Scan for the cell matching the given text and deliver its (x, y) coordinate at center. 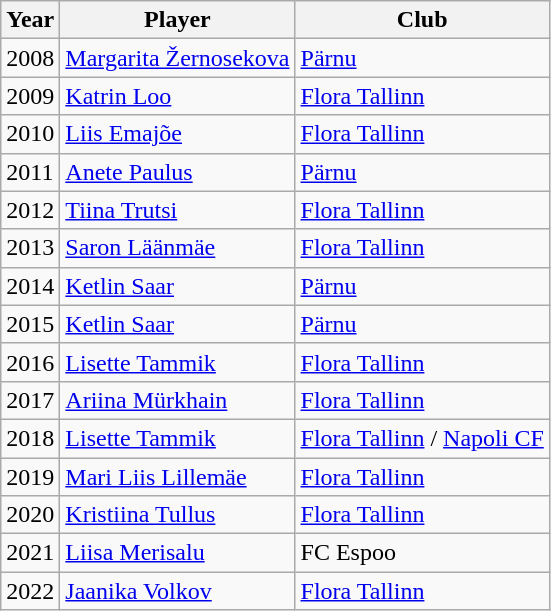
Anete Paulus (178, 172)
2021 (30, 553)
Player (178, 20)
Liis Emajõe (178, 134)
Year (30, 20)
2017 (30, 400)
2011 (30, 172)
Liisa Merisalu (178, 553)
Katrin Loo (178, 96)
Saron Läänmäe (178, 248)
2015 (30, 324)
Flora Tallinn / Napoli CF (422, 438)
Kristiina Tullus (178, 515)
2008 (30, 58)
2020 (30, 515)
2016 (30, 362)
Jaanika Volkov (178, 591)
Margarita Žernosekova (178, 58)
2010 (30, 134)
2013 (30, 248)
2019 (30, 477)
2022 (30, 591)
2012 (30, 210)
2014 (30, 286)
2009 (30, 96)
Ariina Mürkhain (178, 400)
Mari Liis Lillemäe (178, 477)
Club (422, 20)
2018 (30, 438)
Tiina Trutsi (178, 210)
FC Espoo (422, 553)
